Identify which cell holds the provided text, then report its [x, y] central coordinate. 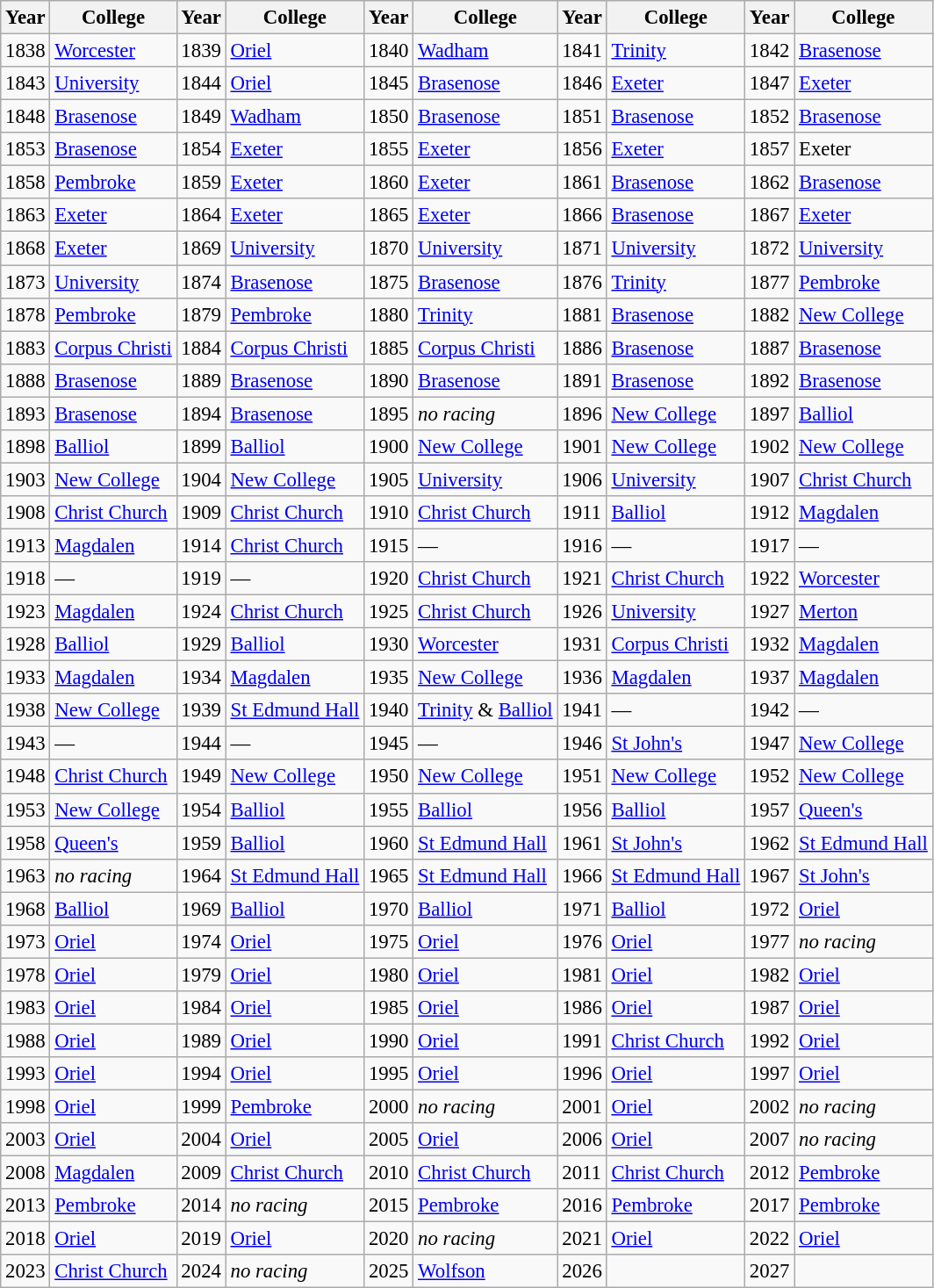
2016 [582, 1205]
1986 [582, 1008]
1965 [389, 875]
1876 [582, 282]
1909 [201, 513]
1908 [25, 513]
1993 [25, 1074]
1987 [770, 1008]
1880 [389, 314]
1861 [582, 183]
1946 [582, 744]
1969 [201, 909]
1995 [389, 1074]
2002 [770, 1107]
1854 [201, 149]
2006 [582, 1140]
1937 [770, 678]
1916 [582, 545]
2019 [201, 1239]
2005 [389, 1140]
1942 [770, 710]
1907 [770, 479]
1884 [201, 348]
1923 [25, 612]
1960 [389, 843]
1865 [389, 215]
1966 [582, 875]
1868 [25, 248]
1950 [389, 777]
2015 [389, 1205]
1859 [201, 183]
1877 [770, 282]
1894 [201, 414]
1984 [201, 1008]
1979 [201, 975]
2020 [389, 1239]
1874 [201, 282]
1895 [389, 414]
1885 [389, 348]
1962 [770, 843]
1891 [582, 380]
1926 [582, 612]
1990 [389, 1040]
2012 [770, 1173]
1897 [770, 414]
1971 [582, 909]
1844 [201, 83]
2003 [25, 1140]
1947 [770, 744]
1845 [389, 83]
1963 [25, 875]
1932 [770, 644]
1901 [582, 447]
1928 [25, 644]
1913 [25, 545]
1846 [582, 83]
1921 [582, 579]
1989 [201, 1040]
1922 [770, 579]
1920 [389, 579]
2022 [770, 1239]
1849 [201, 117]
1872 [770, 248]
2013 [25, 1205]
1952 [770, 777]
1961 [582, 843]
1856 [582, 149]
1948 [25, 777]
1970 [389, 909]
1925 [389, 612]
1867 [770, 215]
1936 [582, 678]
1912 [770, 513]
1940 [389, 710]
1964 [201, 875]
1871 [582, 248]
1973 [25, 942]
1857 [770, 149]
1853 [25, 149]
1943 [25, 744]
2007 [770, 1140]
1914 [201, 545]
1900 [389, 447]
1850 [389, 117]
1976 [582, 942]
1888 [25, 380]
1843 [25, 83]
1862 [770, 183]
1931 [582, 644]
1910 [389, 513]
1981 [582, 975]
2018 [25, 1239]
1882 [770, 314]
2014 [201, 1205]
1918 [25, 579]
1840 [389, 51]
1839 [201, 51]
1944 [201, 744]
1852 [770, 117]
1980 [389, 975]
1904 [201, 479]
1994 [201, 1074]
1958 [25, 843]
1991 [582, 1040]
1992 [770, 1040]
2010 [389, 1173]
2021 [582, 1239]
1842 [770, 51]
1999 [201, 1107]
2008 [25, 1173]
1983 [25, 1008]
1982 [770, 975]
1930 [389, 644]
1955 [389, 809]
2000 [389, 1107]
1883 [25, 348]
2004 [201, 1140]
1975 [389, 942]
1875 [389, 282]
1951 [582, 777]
1945 [389, 744]
1985 [389, 1008]
1988 [25, 1040]
1851 [582, 117]
1929 [201, 644]
1896 [582, 414]
1933 [25, 678]
1864 [201, 215]
1911 [582, 513]
Trinity & Balliol [485, 710]
1866 [582, 215]
1887 [770, 348]
1935 [389, 678]
1892 [770, 380]
1934 [201, 678]
1977 [770, 942]
1938 [25, 710]
1917 [770, 545]
1903 [25, 479]
1927 [770, 612]
1968 [25, 909]
1881 [582, 314]
1905 [389, 479]
1915 [389, 545]
1902 [770, 447]
1886 [582, 348]
1919 [201, 579]
1858 [25, 183]
1889 [201, 380]
2001 [582, 1107]
1878 [25, 314]
1959 [201, 843]
1978 [25, 975]
1841 [582, 51]
1863 [25, 215]
1941 [582, 710]
Merton [864, 612]
2011 [582, 1173]
1838 [25, 51]
1967 [770, 875]
1890 [389, 380]
1998 [25, 1107]
1893 [25, 414]
1899 [201, 447]
1898 [25, 447]
1848 [25, 117]
1953 [25, 809]
1972 [770, 909]
1873 [25, 282]
2009 [201, 1173]
1997 [770, 1074]
1906 [582, 479]
1855 [389, 149]
1949 [201, 777]
2017 [770, 1205]
1939 [201, 710]
1957 [770, 809]
1869 [201, 248]
1879 [201, 314]
1847 [770, 83]
1924 [201, 612]
1996 [582, 1074]
1860 [389, 183]
1954 [201, 809]
1870 [389, 248]
1956 [582, 809]
1974 [201, 942]
